Search for the cell housing the specified text and yield its [x, y] center coordinate. 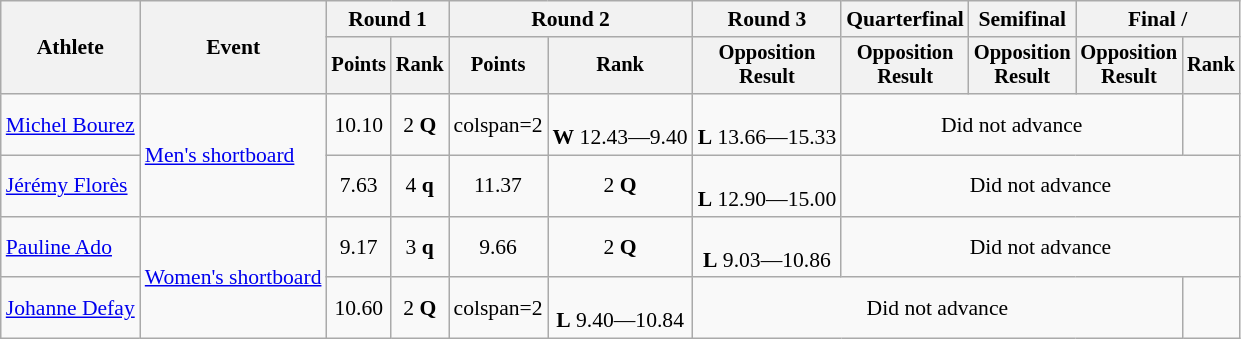
Final / [1158, 19]
Women's shortboard [234, 278]
9.66 [498, 248]
10.60 [359, 308]
L 13.66—15.33 [768, 124]
Athlete [70, 48]
Round 3 [768, 19]
3 q [420, 248]
Jérémy Florès [70, 186]
Men's shortboard [234, 155]
L 9.03—10.86 [768, 248]
W 12.43—9.40 [620, 124]
L 9.40—10.84 [620, 308]
4 q [420, 186]
Semifinal [1022, 19]
9.17 [359, 248]
Round 1 [388, 19]
Michel Bourez [70, 124]
10.10 [359, 124]
11.37 [498, 186]
L 12.90—15.00 [768, 186]
7.63 [359, 186]
Pauline Ado [70, 248]
Johanne Defay [70, 308]
Quarterfinal [905, 19]
Event [234, 48]
Round 2 [570, 19]
